Determine the [x, y] coordinate at the center of the cell enclosing the given text.  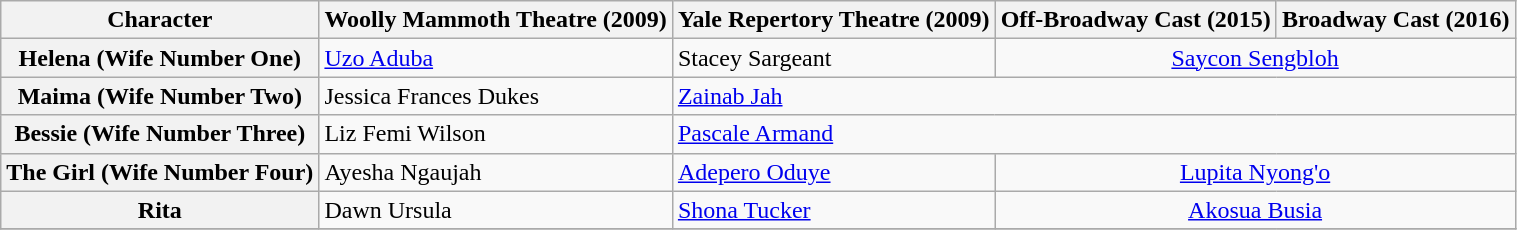
Uzo Aduba [496, 58]
Saycon Sengbloh [1255, 58]
Akosua Busia [1255, 210]
Broadway Cast (2016) [1396, 20]
Pascale Armand [1094, 134]
Yale Repertory Theatre (2009) [834, 20]
Shona Tucker [834, 210]
Bessie (Wife Number Three) [160, 134]
Adepero Oduye [834, 172]
Zainab Jah [1094, 96]
Stacey Sargeant [834, 58]
Dawn Ursula [496, 210]
Maima (Wife Number Two) [160, 96]
Character [160, 20]
Off-Broadway Cast (2015) [1136, 20]
The Girl (Wife Number Four) [160, 172]
Woolly Mammoth Theatre (2009) [496, 20]
Helena (Wife Number One) [160, 58]
Jessica Frances Dukes [496, 96]
Lupita Nyong'o [1255, 172]
Ayesha Ngaujah [496, 172]
Rita [160, 210]
Liz Femi Wilson [496, 134]
